From the cell containing the given text, extract its center point as [X, Y] coordinate. 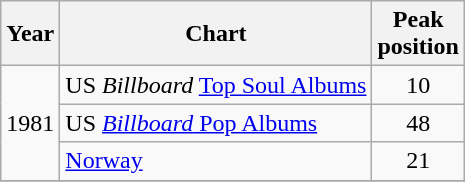
Year [30, 34]
21 [418, 161]
1981 [30, 123]
Peakposition [418, 34]
Chart [216, 34]
Norway [216, 161]
48 [418, 123]
US Billboard Top Soul Albums [216, 85]
10 [418, 85]
US Billboard Pop Albums [216, 123]
